Locate the cell with the specified text and output its (X, Y) center coordinate. 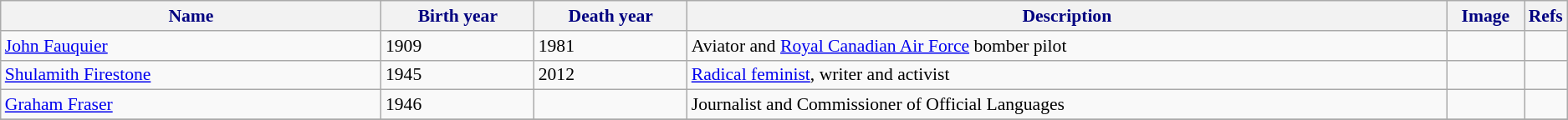
Shulamith Firestone (191, 75)
Birth year (458, 16)
Refs (1545, 16)
2012 (610, 75)
Radical feminist, writer and activist (1067, 75)
Image (1485, 16)
1946 (458, 105)
Aviator and Royal Canadian Air Force bomber pilot (1067, 46)
Journalist and Commissioner of Official Languages (1067, 105)
Graham Fraser (191, 105)
Death year (610, 16)
Description (1067, 16)
1981 (610, 46)
1909 (458, 46)
John Fauquier (191, 46)
Name (191, 16)
1945 (458, 75)
